Extract the (x, y) coordinate from the center of the cell holding the provided text.  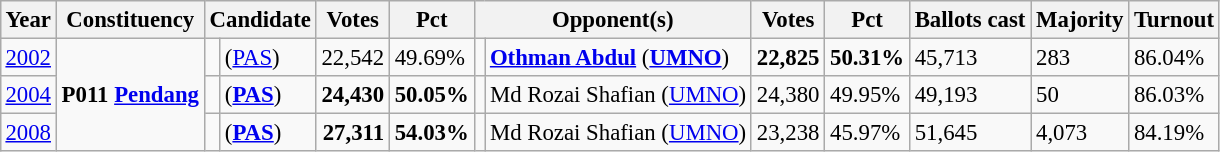
Ballots cast (970, 20)
Constituency (130, 20)
23,238 (788, 133)
283 (1080, 57)
49.95% (868, 95)
Opponent(s) (612, 20)
4,073 (1080, 133)
2004 (28, 95)
Turnout (1174, 20)
24,380 (788, 95)
27,311 (352, 133)
45,713 (970, 57)
50.05% (432, 95)
51,645 (970, 133)
Year (28, 20)
50 (1080, 95)
Candidate (260, 20)
24,430 (352, 95)
86.03% (1174, 95)
22,542 (352, 57)
22,825 (788, 57)
Othman Abdul (UMNO) (618, 57)
50.31% (868, 57)
2002 (28, 57)
45.97% (868, 133)
84.19% (1174, 133)
86.04% (1174, 57)
Majority (1080, 20)
49,193 (970, 95)
49.69% (432, 57)
54.03% (432, 133)
P011 Pendang (130, 94)
2008 (28, 133)
